Return [x, y] of the center of cell containing provided text 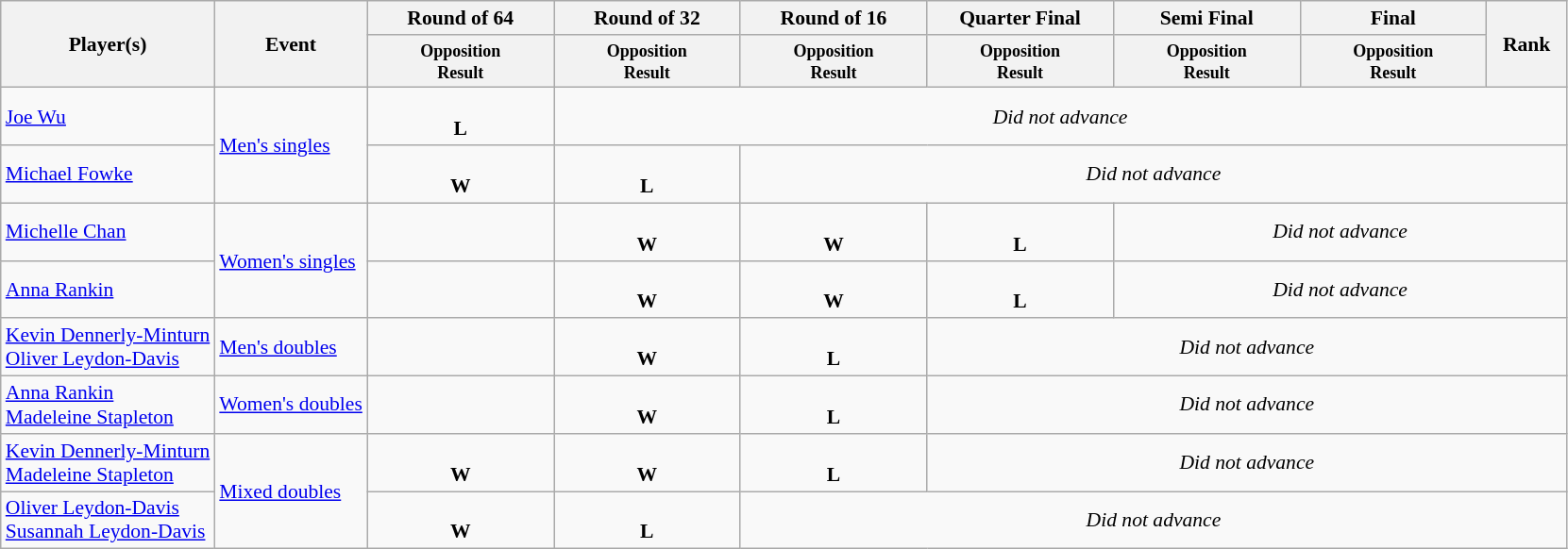
Men's doubles [291, 347]
Player(s) [108, 44]
Anna Rankin [108, 289]
Quarter Final [1020, 18]
Joe Wu [108, 117]
Women's doubles [291, 406]
Round of 32 [647, 18]
Anna RankinMadeleine Stapleton [108, 406]
Rank [1527, 44]
Oliver Leydon-DavisSusannah Leydon-Davis [108, 521]
Semi Final [1206, 18]
Women's singles [291, 260]
Mixed doubles [291, 491]
Michelle Chan [108, 232]
Round of 64 [461, 18]
Kevin Dennerly-MinturnOliver Leydon-Davis [108, 347]
Final [1393, 18]
Event [291, 44]
Men's singles [291, 145]
Kevin Dennerly-MinturnMadeleine Stapleton [108, 462]
Round of 16 [834, 18]
Michael Fowke [108, 174]
